Capture the cell that displays the provided text and extract its (x, y) central coordinate. 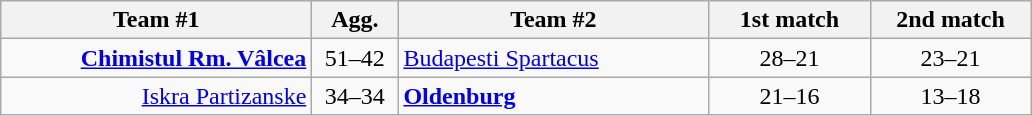
21–16 (790, 96)
34–34 (355, 96)
Team #1 (156, 20)
51–42 (355, 58)
Budapesti Spartacus (554, 58)
Iskra Partizanske (156, 96)
2nd match (950, 20)
Chimistul Rm. Vâlcea (156, 58)
13–18 (950, 96)
23–21 (950, 58)
Agg. (355, 20)
1st match (790, 20)
28–21 (790, 58)
Oldenburg (554, 96)
Team #2 (554, 20)
